Detect which cell encompasses the target text, then output its (X, Y) center coordinate. 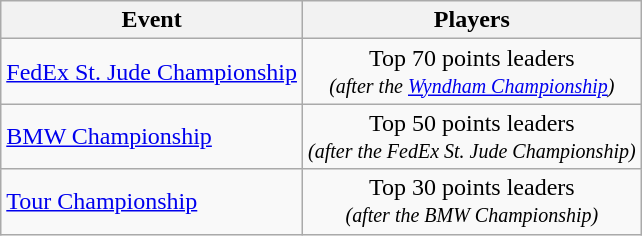
Players (472, 20)
Top 50 points leaders(after the FedEx St. Jude Championship) (472, 136)
FedEx St. Jude Championship (152, 72)
Top 30 points leaders(after the BMW Championship) (472, 202)
BMW Championship (152, 136)
Event (152, 20)
Top 70 points leaders(after the Wyndham Championship) (472, 72)
Tour Championship (152, 202)
